From the cell containing the given text, extract its center point as (x, y) coordinate. 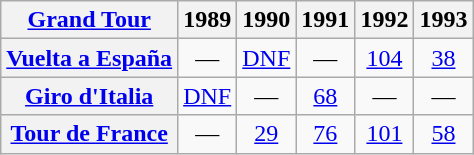
68 (326, 96)
58 (444, 134)
1993 (444, 20)
Vuelta a España (90, 58)
76 (326, 134)
Grand Tour (90, 20)
38 (444, 58)
1989 (208, 20)
101 (384, 134)
1991 (326, 20)
Tour de France (90, 134)
Giro d'Italia (90, 96)
1992 (384, 20)
29 (266, 134)
104 (384, 58)
1990 (266, 20)
